Identify which cell holds the provided text, then report its (x, y) central coordinate. 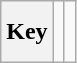
Key (27, 32)
